Scan for the cell matching the given text and deliver its [x, y] coordinate at center. 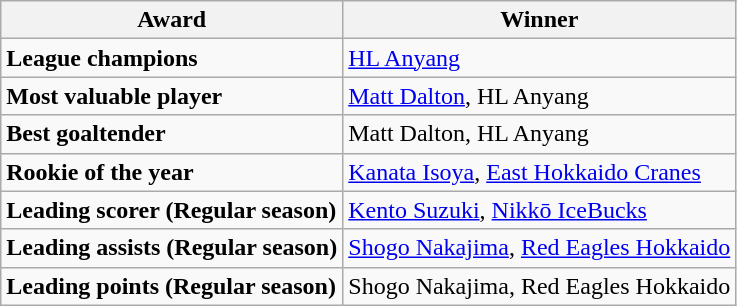
Best goaltender [172, 134]
Kento Suzuki, Nikkō IceBucks [540, 210]
League champions [172, 58]
Winner [540, 20]
Leading points (Regular season) [172, 286]
Rookie of the year [172, 172]
Leading scorer (Regular season) [172, 210]
Kanata Isoya, East Hokkaido Cranes [540, 172]
HL Anyang [540, 58]
Award [172, 20]
Most valuable player [172, 96]
Leading assists (Regular season) [172, 248]
